Provide the (X, Y) coordinate of the cell's center where the given text is located.  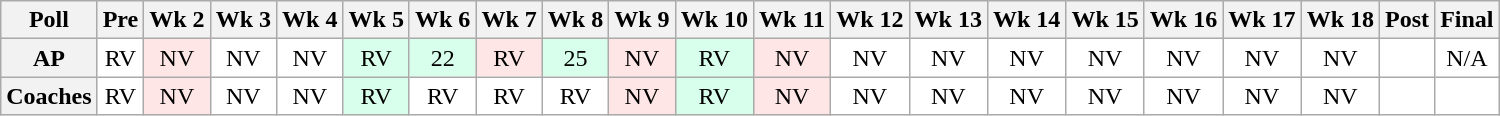
Coaches (49, 96)
25 (575, 58)
Wk 10 (714, 20)
Wk 9 (642, 20)
Poll (49, 20)
Wk 14 (1026, 20)
Post (1408, 20)
Wk 13 (948, 20)
Wk 12 (870, 20)
Final (1467, 20)
Wk 8 (575, 20)
Pre (120, 20)
Wk 17 (1262, 20)
Wk 15 (1105, 20)
Wk 18 (1340, 20)
Wk 6 (442, 20)
Wk 3 (243, 20)
Wk 11 (792, 20)
Wk 7 (509, 20)
22 (442, 58)
AP (49, 58)
Wk 2 (177, 20)
Wk 16 (1183, 20)
Wk 4 (310, 20)
N/A (1467, 58)
Wk 5 (376, 20)
